Provide the [x, y] coordinate of the cell's center where the given text is located.  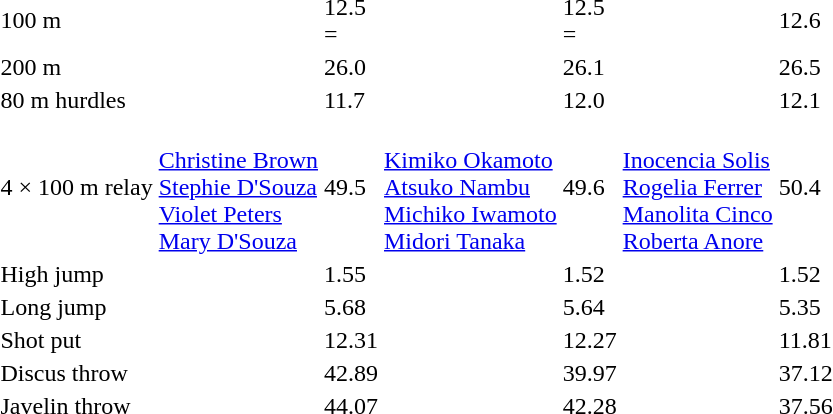
12.31 [352, 340]
12.0 [590, 100]
26.1 [590, 67]
Inocencia SolisRogelia FerrerManolita CincoRoberta Anore [698, 187]
49.5 [352, 187]
42.89 [352, 373]
1.55 [352, 274]
39.97 [590, 373]
26.0 [352, 67]
1.52 [590, 274]
12.27 [590, 340]
49.6 [590, 187]
Kimiko OkamotoAtsuko NambuMichiko IwamotoMidori Tanaka [471, 187]
11.7 [352, 100]
5.64 [590, 307]
5.68 [352, 307]
Christine BrownStephie D'SouzaViolet PetersMary D'Souza [238, 187]
